Pinpoint the cell where the given text exists, returning its [X, Y] midpoint coordinate. 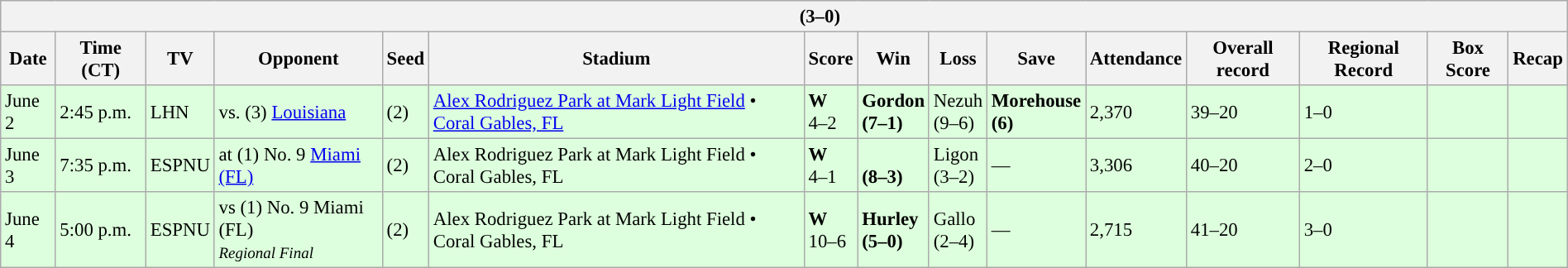
Date [28, 58]
Win [893, 58]
Opponent [298, 58]
Regional Record [1363, 58]
W4–1 [830, 165]
2,370 [1135, 112]
2–0 [1363, 165]
Gordon(7–1) [893, 112]
39–20 [1242, 112]
5:00 p.m. [101, 230]
Stadium [616, 58]
7:35 p.m. [101, 165]
40–20 [1242, 165]
vs (1) No. 9 Miami (FL)Regional Final [298, 230]
Save [1035, 58]
41–20 [1242, 230]
June 2 [28, 112]
W4–2 [830, 112]
2:45 p.m. [101, 112]
Ligon(3–2) [958, 165]
Box Score [1468, 58]
at (1) No. 9 Miami (FL) [298, 165]
(3–0) [784, 17]
LHN [180, 112]
Loss [958, 58]
Score [830, 58]
3,306 [1135, 165]
Nezuh(9–6) [958, 112]
June 3 [28, 165]
Seed [405, 58]
1–0 [1363, 112]
Morehouse(6) [1035, 112]
June 4 [28, 230]
Recap [1538, 58]
Time (CT) [101, 58]
TV [180, 58]
2,715 [1135, 230]
vs. (3) Louisiana [298, 112]
Hurley(5–0) [893, 230]
W10–6 [830, 230]
3–0 [1363, 230]
(8–3) [893, 165]
Attendance [1135, 58]
Overall record [1242, 58]
Gallo(2–4) [958, 230]
